Output the [x, y] coordinate of the center of the cell containing the given text.  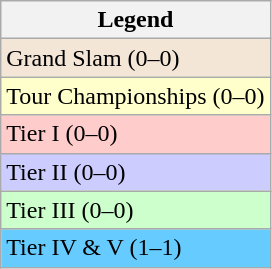
Tier IV & V (1–1) [136, 248]
Tour Championships (0–0) [136, 96]
Grand Slam (0–0) [136, 58]
Legend [136, 20]
Tier III (0–0) [136, 210]
Tier I (0–0) [136, 134]
Tier II (0–0) [136, 172]
